Return the (x, y) coordinate for the center point of the cell that contains the specified text.  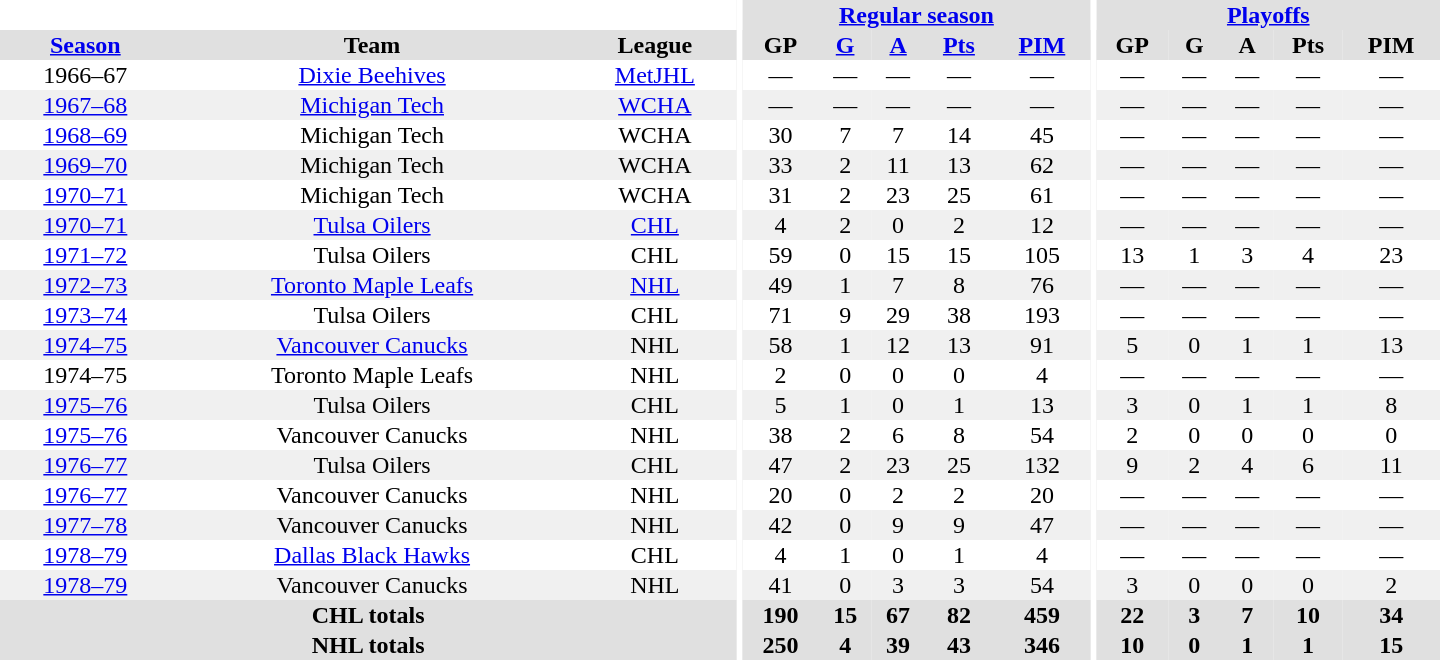
Team (372, 45)
58 (780, 345)
1972–73 (86, 285)
49 (780, 285)
22 (1132, 615)
62 (1042, 165)
Dixie Beehives (372, 75)
Season (86, 45)
190 (780, 615)
1973–74 (86, 315)
91 (1042, 345)
1968–69 (86, 135)
45 (1042, 135)
61 (1042, 195)
39 (898, 645)
59 (780, 255)
34 (1391, 615)
67 (898, 615)
1966–67 (86, 75)
43 (960, 645)
1967–68 (86, 105)
250 (780, 645)
MetJHL (654, 75)
14 (960, 135)
Playoffs (1268, 15)
League (654, 45)
82 (960, 615)
29 (898, 315)
CHL totals (368, 615)
346 (1042, 645)
1977–78 (86, 525)
71 (780, 315)
42 (780, 525)
132 (1042, 465)
459 (1042, 615)
76 (1042, 285)
193 (1042, 315)
30 (780, 135)
41 (780, 585)
31 (780, 195)
105 (1042, 255)
33 (780, 165)
Dallas Black Hawks (372, 555)
NHL totals (368, 645)
1971–72 (86, 255)
Regular season (916, 15)
1969–70 (86, 165)
